Locate the cell with the specified text and output its [x, y] center coordinate. 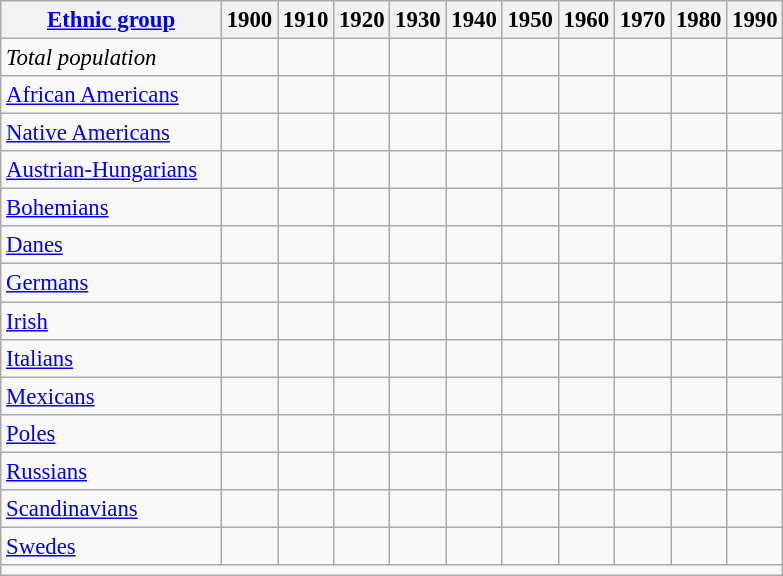
Total population [112, 58]
1930 [418, 20]
1900 [249, 20]
1990 [755, 20]
Austrian-Hungarians [112, 170]
1980 [699, 20]
Scandinavians [112, 509]
Italians [112, 358]
Russians [112, 471]
1960 [586, 20]
Poles [112, 433]
1970 [642, 20]
Native Americans [112, 133]
Irish [112, 321]
Swedes [112, 546]
Germans [112, 283]
Danes [112, 245]
1950 [530, 20]
African Americans [112, 95]
Mexicans [112, 396]
1920 [362, 20]
1940 [474, 20]
Ethnic group [112, 20]
1910 [306, 20]
Bohemians [112, 208]
